Identify which cell holds the provided text, then report its (x, y) central coordinate. 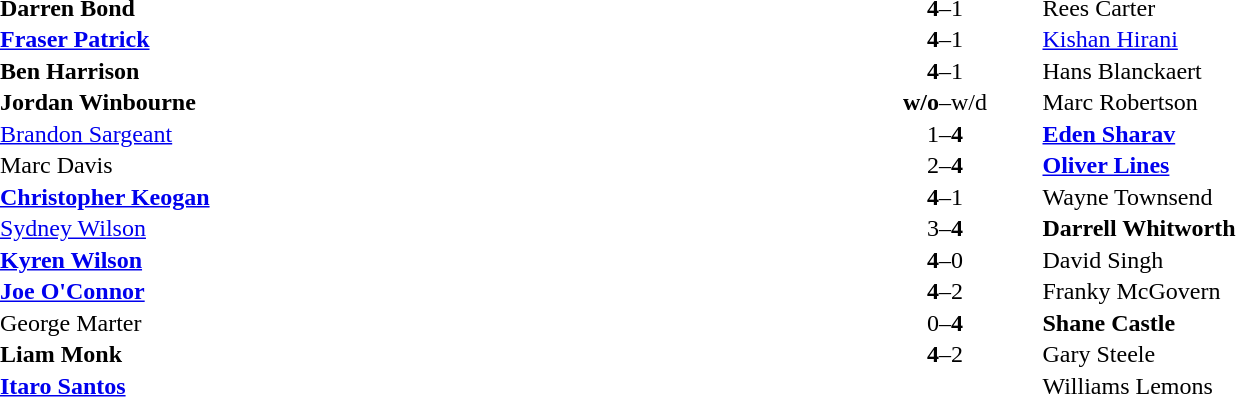
w/o–w/d (944, 103)
3–4 (944, 229)
4–0 (944, 260)
1–4 (944, 134)
2–4 (944, 165)
0–4 (944, 323)
